Find where the given text appears and provide that cell's center as (X, Y) coordinate. 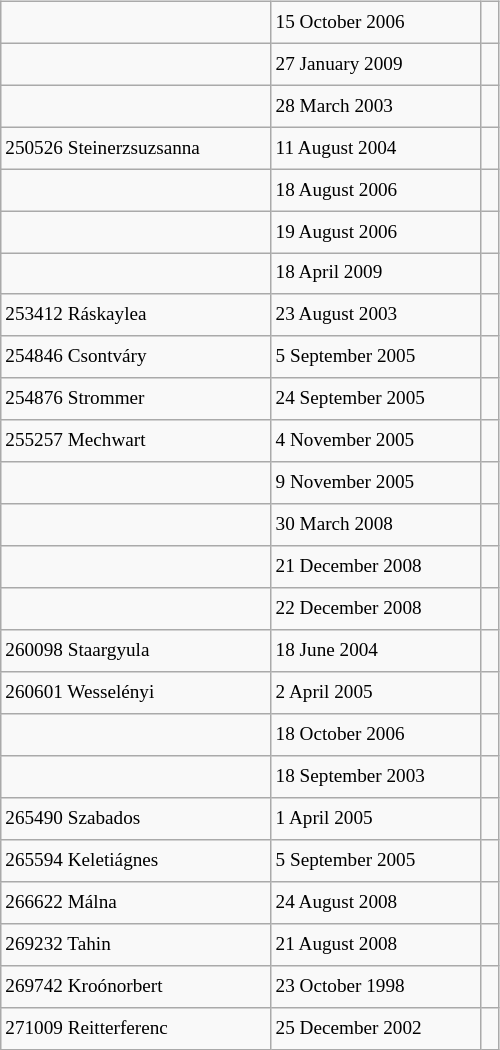
269232 Tahin (136, 944)
260098 Staargyula (136, 651)
1 April 2005 (376, 819)
265594 Keletiágnes (136, 861)
250526 Steinerzsuzsanna (136, 148)
15 October 2006 (376, 22)
4 November 2005 (376, 441)
265490 Szabados (136, 819)
11 August 2004 (376, 148)
23 August 2003 (376, 315)
255257 Mechwart (136, 441)
24 August 2008 (376, 902)
18 April 2009 (376, 274)
18 August 2006 (376, 190)
21 August 2008 (376, 944)
253412 Ráskaylea (136, 315)
260601 Wesselényi (136, 693)
19 August 2006 (376, 232)
18 June 2004 (376, 651)
18 October 2006 (376, 735)
269742 Kroónorbert (136, 986)
22 December 2008 (376, 609)
271009 Reitterferenc (136, 1028)
2 April 2005 (376, 693)
25 December 2002 (376, 1028)
30 March 2008 (376, 525)
266622 Málna (136, 902)
254876 Strommer (136, 399)
27 January 2009 (376, 64)
24 September 2005 (376, 399)
28 March 2003 (376, 106)
23 October 1998 (376, 986)
254846 Csontváry (136, 357)
18 September 2003 (376, 777)
21 December 2008 (376, 567)
9 November 2005 (376, 483)
